Extract the [x, y] coordinate from the center of the cell holding the provided text.  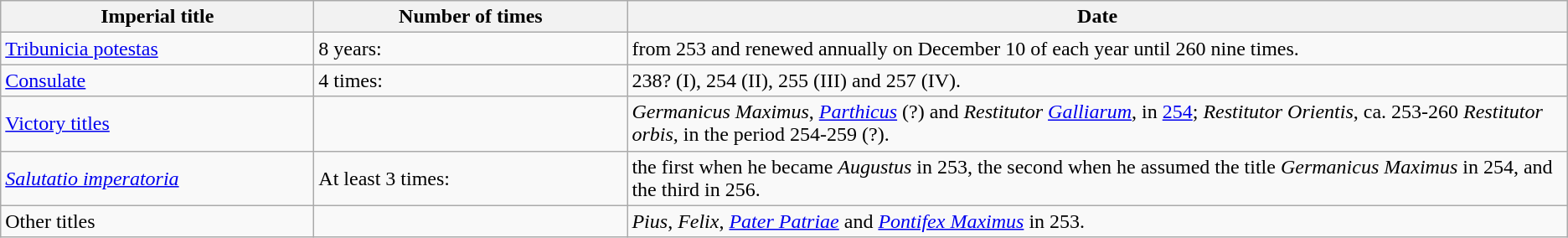
Date [1097, 17]
from 253 and renewed annually on December 10 of each year until 260 nine times. [1097, 49]
Number of times [471, 17]
4 times: [471, 80]
Victory titles [157, 124]
the first when he became Augustus in 253, the second when he assumed the title Germanicus Maximus in 254, and the third in 256. [1097, 178]
Germanicus Maximus, Parthicus (?) and Restitutor Galliarum, in 254; Restitutor Orientis, ca. 253-260 Restitutor orbis, in the period 254-259 (?). [1097, 124]
Imperial title [157, 17]
At least 3 times: [471, 178]
238? (I), 254 (II), 255 (III) and 257 (IV). [1097, 80]
Pius, Felix, Pater Patriae and Pontifex Maximus in 253. [1097, 221]
Consulate [157, 80]
Other titles [157, 221]
8 years: [471, 49]
Salutatio imperatoria [157, 178]
Tribunicia potestas [157, 49]
